Find where the given text appears and provide that cell's center as [x, y] coordinate. 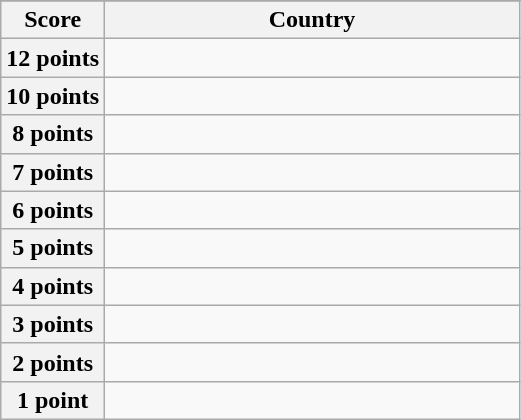
1 point [53, 400]
12 points [53, 58]
7 points [53, 172]
Score [53, 20]
10 points [53, 96]
Country [312, 20]
4 points [53, 286]
2 points [53, 362]
6 points [53, 210]
3 points [53, 324]
5 points [53, 248]
8 points [53, 134]
